From the cell containing the given text, extract its center point as [x, y] coordinate. 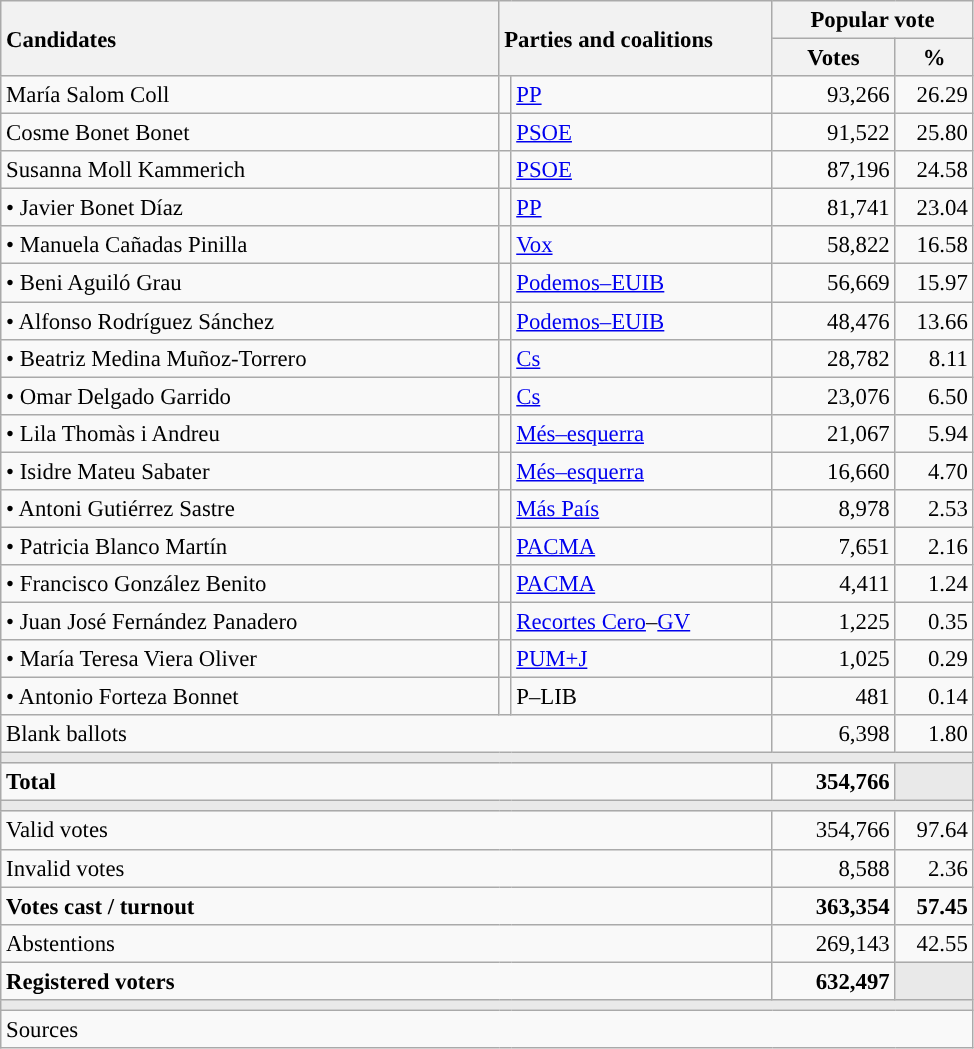
2.53 [934, 509]
15.97 [934, 283]
1,025 [834, 659]
% [934, 58]
Vox [642, 245]
Parties and coalitions [636, 38]
25.80 [934, 133]
6.50 [934, 396]
48,476 [834, 321]
Invalid votes [386, 868]
• Javier Bonet Díaz [250, 208]
PUM+J [642, 659]
0.35 [934, 621]
Votes [834, 58]
1.80 [934, 734]
58,822 [834, 245]
21,067 [834, 433]
1.24 [934, 584]
97.64 [934, 831]
• María Teresa Viera Oliver [250, 659]
363,354 [834, 906]
Cosme Bonet Bonet [250, 133]
1,225 [834, 621]
7,651 [834, 546]
Valid votes [386, 831]
• Manuela Cañadas Pinilla [250, 245]
• Antonio Forteza Bonnet [250, 697]
56,669 [834, 283]
13.66 [934, 321]
81,741 [834, 208]
8,978 [834, 509]
269,143 [834, 943]
24.58 [934, 170]
2.36 [934, 868]
42.55 [934, 943]
16,660 [834, 471]
• Omar Delgado Garrido [250, 396]
Abstentions [386, 943]
8,588 [834, 868]
• Antoni Gutiérrez Sastre [250, 509]
91,522 [834, 133]
16.58 [934, 245]
Candidates [250, 38]
4,411 [834, 584]
• Beatriz Medina Muñoz-Torrero [250, 358]
26.29 [934, 95]
28,782 [834, 358]
93,266 [834, 95]
5.94 [934, 433]
Total [386, 782]
• Beni Aguiló Grau [250, 283]
2.16 [934, 546]
Recortes Cero–GV [642, 621]
• Juan José Fernández Panadero [250, 621]
632,497 [834, 981]
Sources [487, 1029]
23.04 [934, 208]
4.70 [934, 471]
Popular vote [872, 20]
• Patricia Blanco Martín [250, 546]
87,196 [834, 170]
Registered voters [386, 981]
P–LIB [642, 697]
57.45 [934, 906]
• Alfonso Rodríguez Sánchez [250, 321]
23,076 [834, 396]
• Lila Thomàs i Andreu [250, 433]
8.11 [934, 358]
0.29 [934, 659]
Votes cast / turnout [386, 906]
Más País [642, 509]
• Isidre Mateu Sabater [250, 471]
• Francisco González Benito [250, 584]
0.14 [934, 697]
6,398 [834, 734]
María Salom Coll [250, 95]
Susanna Moll Kammerich [250, 170]
Blank ballots [386, 734]
481 [834, 697]
